Provide the (X, Y) coordinate of the cell's center where the given text is located.  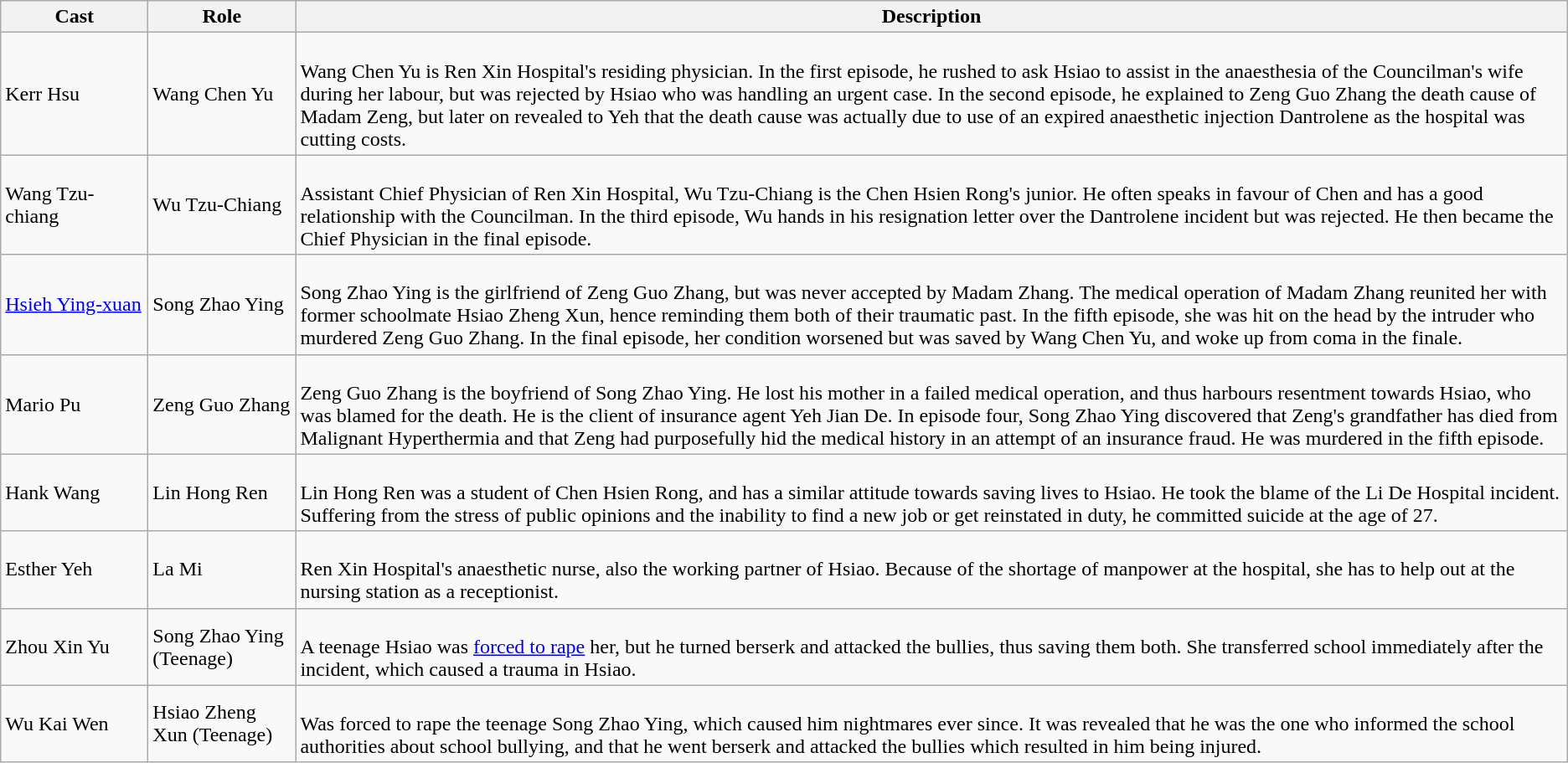
Wu Tzu-Chiang (222, 204)
Zhou Xin Yu (75, 647)
Hsiao Zheng Xun (Teenage) (222, 724)
Description (931, 17)
Lin Hong Ren (222, 492)
Wang Tzu-chiang (75, 204)
Mario Pu (75, 404)
La Mi (222, 570)
Esther Yeh (75, 570)
Hsieh Ying-xuan (75, 305)
Kerr Hsu (75, 94)
Zeng Guo Zhang (222, 404)
Role (222, 17)
Song Zhao Ying (222, 305)
Wu Kai Wen (75, 724)
Cast (75, 17)
Wang Chen Yu (222, 94)
Song Zhao Ying (Teenage) (222, 647)
Hank Wang (75, 492)
